Determine the (X, Y) coordinate at the center of the cell enclosing the given text.  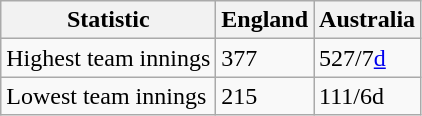
Lowest team innings (108, 96)
377 (265, 58)
215 (265, 96)
527/7d (368, 58)
Australia (368, 20)
Statistic (108, 20)
Highest team innings (108, 58)
111/6d (368, 96)
England (265, 20)
